Provide the [X, Y] coordinate of the cell's center where the given text is located.  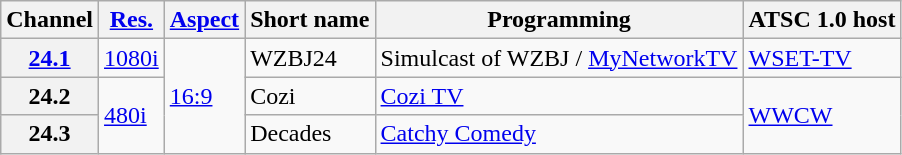
Aspect [204, 20]
Res. [132, 20]
Programming [559, 20]
24.3 [50, 134]
ATSC 1.0 host [822, 20]
Catchy Comedy [559, 134]
24.2 [50, 96]
1080i [132, 58]
WZBJ24 [310, 58]
Cozi TV [559, 96]
WSET-TV [822, 58]
Cozi [310, 96]
480i [132, 115]
Decades [310, 134]
Short name [310, 20]
16:9 [204, 96]
WWCW [822, 115]
24.1 [50, 58]
Channel [50, 20]
Simulcast of WZBJ / MyNetworkTV [559, 58]
